From the cell containing the given text, extract its center point as (x, y) coordinate. 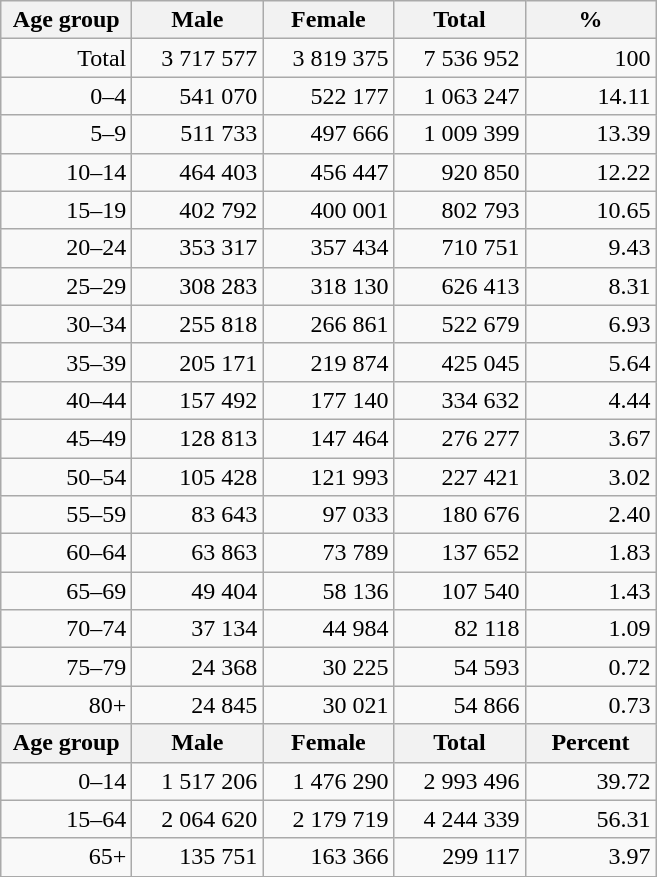
177 140 (328, 400)
400 001 (328, 210)
3.97 (590, 857)
65+ (66, 857)
20–24 (66, 248)
65–69 (66, 591)
24 845 (198, 705)
0.73 (590, 705)
63 863 (198, 553)
13.39 (590, 134)
128 813 (198, 438)
10.65 (590, 210)
75–79 (66, 667)
50–54 (66, 477)
276 277 (460, 438)
15–64 (66, 819)
10–14 (66, 172)
24 368 (198, 667)
497 666 (328, 134)
105 428 (198, 477)
402 792 (198, 210)
1 063 247 (460, 96)
157 492 (198, 400)
802 793 (460, 210)
54 866 (460, 705)
255 818 (198, 324)
55–59 (66, 515)
100 (590, 58)
0.72 (590, 667)
541 070 (198, 96)
1 476 290 (328, 781)
83 643 (198, 515)
15–19 (66, 210)
2 179 719 (328, 819)
6.93 (590, 324)
121 993 (328, 477)
30 225 (328, 667)
522 177 (328, 96)
35–39 (66, 362)
60–64 (66, 553)
73 789 (328, 553)
266 861 (328, 324)
135 751 (198, 857)
56.31 (590, 819)
5–9 (66, 134)
58 136 (328, 591)
30 021 (328, 705)
49 404 (198, 591)
464 403 (198, 172)
0–4 (66, 96)
1.43 (590, 591)
14.11 (590, 96)
7 536 952 (460, 58)
25–29 (66, 286)
308 283 (198, 286)
357 434 (328, 248)
44 984 (328, 629)
Percent (590, 743)
0–14 (66, 781)
710 751 (460, 248)
137 652 (460, 553)
37 134 (198, 629)
1.09 (590, 629)
147 464 (328, 438)
8.31 (590, 286)
227 421 (460, 477)
920 850 (460, 172)
3 717 577 (198, 58)
% (590, 20)
1 517 206 (198, 781)
2.40 (590, 515)
626 413 (460, 286)
353 317 (198, 248)
219 874 (328, 362)
425 045 (460, 362)
3.67 (590, 438)
1.83 (590, 553)
70–74 (66, 629)
205 171 (198, 362)
318 130 (328, 286)
522 679 (460, 324)
299 117 (460, 857)
2 064 620 (198, 819)
163 366 (328, 857)
80+ (66, 705)
39.72 (590, 781)
54 593 (460, 667)
30–34 (66, 324)
97 033 (328, 515)
456 447 (328, 172)
107 540 (460, 591)
3 819 375 (328, 58)
180 676 (460, 515)
45–49 (66, 438)
4.44 (590, 400)
5.64 (590, 362)
2 993 496 (460, 781)
334 632 (460, 400)
511 733 (198, 134)
9.43 (590, 248)
12.22 (590, 172)
40–44 (66, 400)
4 244 339 (460, 819)
1 009 399 (460, 134)
3.02 (590, 477)
82 118 (460, 629)
